Output the (X, Y) coordinate of the center of the cell containing the given text.  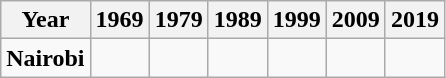
2019 (414, 20)
Year (46, 20)
1969 (120, 20)
2009 (356, 20)
Nairobi (46, 58)
1979 (178, 20)
1989 (238, 20)
1999 (296, 20)
